Return (X, Y) of the center of cell containing provided text 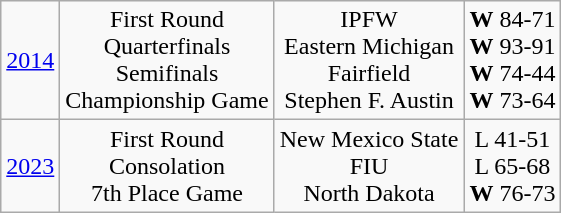
First RoundQuarterfinalsSemifinalsChampionship Game (167, 60)
New Mexico StateFIUNorth Dakota (369, 166)
First RoundConsolation7th Place Game (167, 166)
2023 (30, 166)
2014 (30, 60)
L 41-51L 65-68W 76-73 (512, 166)
W 84-71W 93-91W 74-44W 73-64 (512, 60)
IPFWEastern MichiganFairfieldStephen F. Austin (369, 60)
